Output the [X, Y] coordinate of the center of the cell containing the given text.  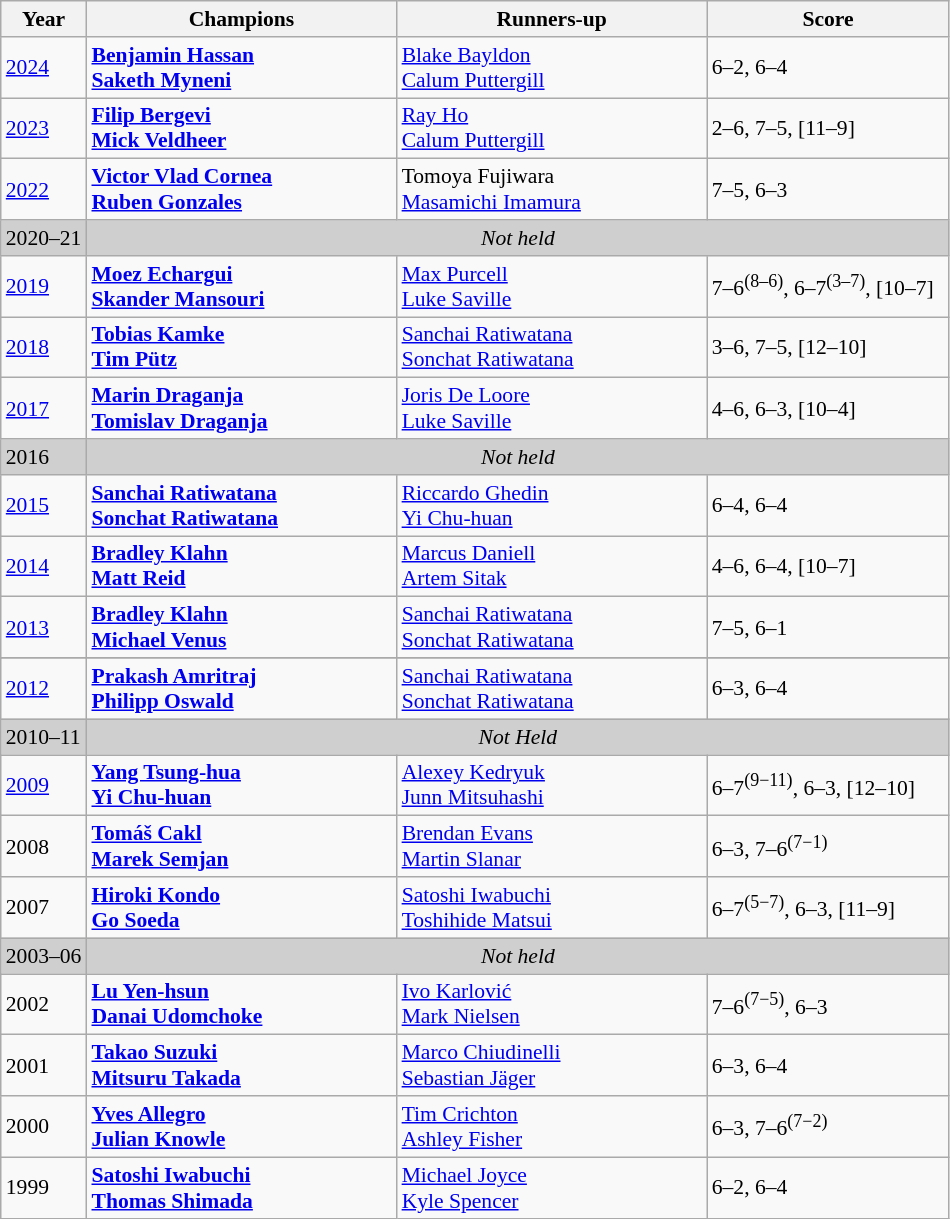
Yang Tsung-hua Yi Chu-huan [241, 786]
6–4, 6–4 [828, 506]
2002 [44, 1004]
2014 [44, 566]
Riccardo Ghedin Yi Chu-huan [552, 506]
Prakash Amritraj Philipp Oswald [241, 688]
2009 [44, 786]
2015 [44, 506]
Brendan Evans Martin Slanar [552, 846]
Ray Ho Calum Puttergill [552, 128]
7–6(8–6), 6–7(3–7), [10–7] [828, 286]
2–6, 7–5, [11–9] [828, 128]
Takao Suzuki Mitsuru Takada [241, 1066]
2023 [44, 128]
Satoshi Iwabuchi Thomas Shimada [241, 1188]
Not Held [518, 737]
Yves Allegro Julian Knowle [241, 1126]
6–3, 7–6(7−1) [828, 846]
1999 [44, 1188]
2008 [44, 846]
4–6, 6–4, [10–7] [828, 566]
Lu Yen-hsun Danai Udomchoke [241, 1004]
Bradley Klahn Matt Reid [241, 566]
Year [44, 19]
3–6, 7–5, [12–10] [828, 348]
Filip Bergevi Mick Veldheer [241, 128]
Michael Joyce Kyle Spencer [552, 1188]
Tim Crichton Ashley Fisher [552, 1126]
6–7(5−7), 6–3, [11–9] [828, 908]
7–5, 6–3 [828, 190]
2013 [44, 628]
2016 [44, 457]
6–3, 7–6(7−2) [828, 1126]
Blake Bayldon Calum Puttergill [552, 68]
2000 [44, 1126]
Benjamin Hassan Saketh Myneni [241, 68]
Ivo Karlović Mark Nielsen [552, 1004]
Score [828, 19]
2003–06 [44, 956]
6–7(9−11), 6–3, [12–10] [828, 786]
2019 [44, 286]
Tobias Kamke Tim Pütz [241, 348]
Joris De Loore Luke Saville [552, 408]
Marco Chiudinelli Sebastian Jäger [552, 1066]
Tomáš Cakl Marek Semjan [241, 846]
2022 [44, 190]
2012 [44, 688]
Max Purcell Luke Saville [552, 286]
Marcus Daniell Artem Sitak [552, 566]
2001 [44, 1066]
Moez Echargui Skander Mansouri [241, 286]
2018 [44, 348]
2007 [44, 908]
Tomoya Fujiwara Masamichi Imamura [552, 190]
2020–21 [44, 238]
2024 [44, 68]
4–6, 6–3, [10–4] [828, 408]
2017 [44, 408]
Satoshi Iwabuchi Toshihide Matsui [552, 908]
7–6(7−5), 6–3 [828, 1004]
2010–11 [44, 737]
Hiroki Kondo Go Soeda [241, 908]
Alexey Kedryuk Junn Mitsuhashi [552, 786]
7–5, 6–1 [828, 628]
Victor Vlad Cornea Ruben Gonzales [241, 190]
Bradley Klahn Michael Venus [241, 628]
Champions [241, 19]
Runners-up [552, 19]
Marin Draganja Tomislav Draganja [241, 408]
